Pinpoint the cell where the given text exists, returning its [x, y] midpoint coordinate. 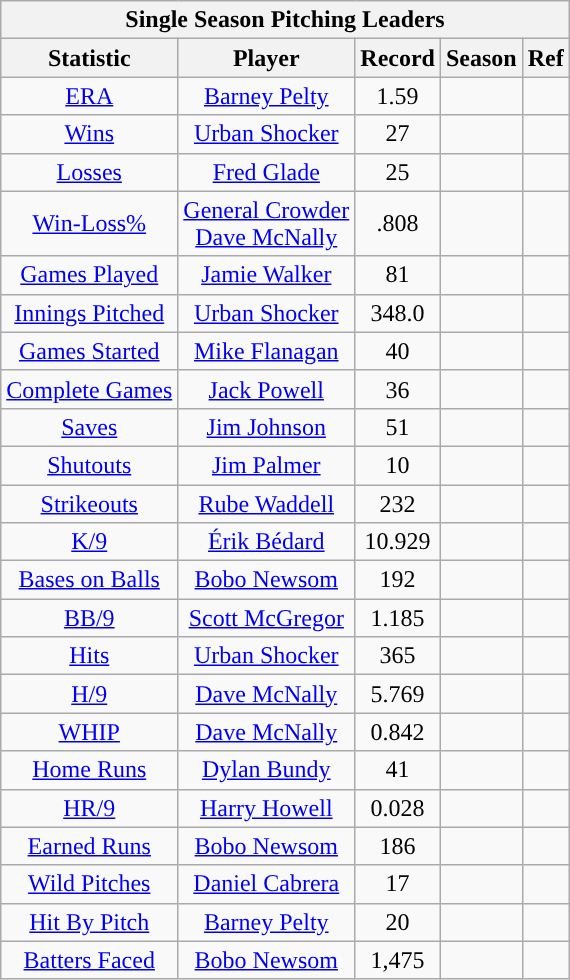
1,475 [398, 960]
Harry Howell [266, 808]
10 [398, 465]
Jack Powell [266, 389]
192 [398, 580]
H/9 [90, 694]
BB/9 [90, 618]
Losses [90, 172]
ERA [90, 96]
Scott McGregor [266, 618]
Shutouts [90, 465]
Innings Pitched [90, 313]
Single Season Pitching Leaders [286, 20]
Bases on Balls [90, 580]
365 [398, 656]
Earned Runs [90, 846]
27 [398, 134]
5.769 [398, 694]
WHIP [90, 732]
Jamie Walker [266, 275]
Games Played [90, 275]
K/9 [90, 542]
Jim Palmer [266, 465]
81 [398, 275]
Batters Faced [90, 960]
40 [398, 351]
348.0 [398, 313]
Player [266, 58]
Jim Johnson [266, 427]
Ref [546, 58]
General CrowderDave McNally [266, 224]
51 [398, 427]
36 [398, 389]
Dylan Bundy [266, 770]
Home Runs [90, 770]
41 [398, 770]
0.028 [398, 808]
25 [398, 172]
Strikeouts [90, 503]
Érik Bédard [266, 542]
Season [481, 58]
Statistic [90, 58]
Win-Loss% [90, 224]
1.59 [398, 96]
17 [398, 884]
Games Started [90, 351]
Record [398, 58]
Saves [90, 427]
Fred Glade [266, 172]
Mike Flanagan [266, 351]
0.842 [398, 732]
1.185 [398, 618]
186 [398, 846]
Wild Pitches [90, 884]
Hits [90, 656]
Wins [90, 134]
Complete Games [90, 389]
.808 [398, 224]
232 [398, 503]
Daniel Cabrera [266, 884]
HR/9 [90, 808]
20 [398, 922]
10.929 [398, 542]
Rube Waddell [266, 503]
Hit By Pitch [90, 922]
